Determine the (X, Y) coordinate at the center of the cell enclosing the given text.  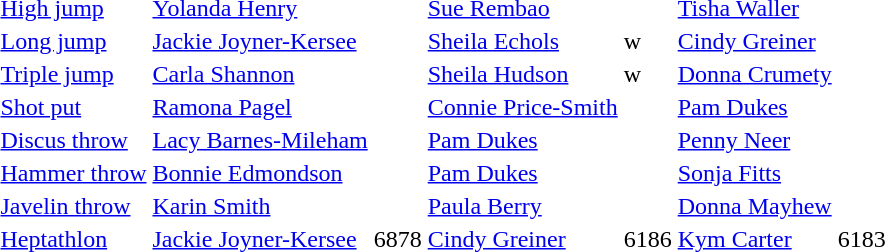
Donna Mayhew (754, 206)
Sheila Echols (522, 41)
Carla Shannon (260, 74)
Sheila Hudson (522, 74)
Lacy Barnes-Mileham (260, 140)
Sonja Fitts (754, 173)
Ramona Pagel (260, 107)
Bonnie Edmondson (260, 173)
Cindy Greiner (754, 41)
Donna Crumety (754, 74)
Karin Smith (260, 206)
Paula Berry (522, 206)
Jackie Joyner-Kersee (260, 41)
Connie Price-Smith (522, 107)
Penny Neer (754, 140)
